Search for the cell housing the specified text and yield its (X, Y) center coordinate. 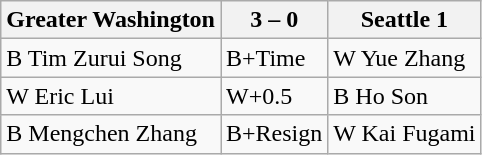
W+0.5 (274, 96)
B Tim Zurui Song (111, 58)
B Ho Son (404, 96)
B+Time (274, 58)
3 – 0 (274, 20)
W Yue Zhang (404, 58)
W Eric Lui (111, 96)
B Mengchen Zhang (111, 134)
Seattle 1 (404, 20)
Greater Washington (111, 20)
B+Resign (274, 134)
W Kai Fugami (404, 134)
